Pinpoint the cell where the given text exists, returning its (x, y) midpoint coordinate. 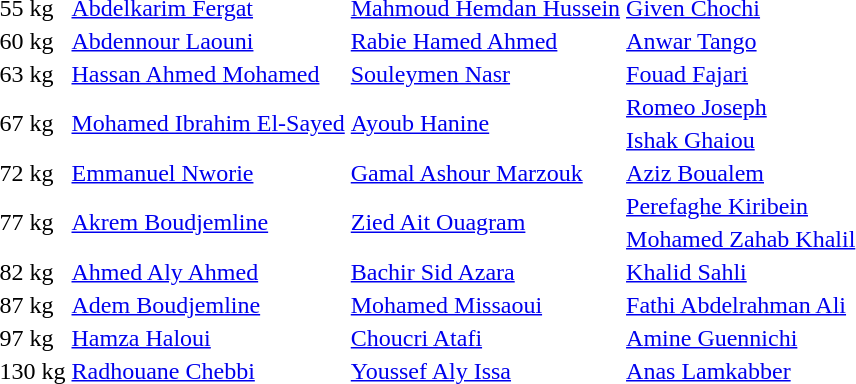
Akrem Boudjemline (208, 222)
Hassan Ahmed Mohamed (208, 74)
Adem Boudjemline (208, 305)
Gamal Ashour Marzouk (485, 173)
Mohamed Missaoui (485, 305)
Bachir Sid Azara (485, 272)
Rabie Hamed Ahmed (485, 41)
Souleymen Nasr (485, 74)
Mohamed Ibrahim El-Sayed (208, 124)
Zied Ait Ouagram (485, 222)
Abdennour Laouni (208, 41)
Emmanuel Nworie (208, 173)
Choucri Atafi (485, 338)
Ahmed Aly Ahmed (208, 272)
Ayoub Hanine (485, 124)
Hamza Haloui (208, 338)
